Return the (X, Y) coordinate for the center point of the cell that contains the specified text.  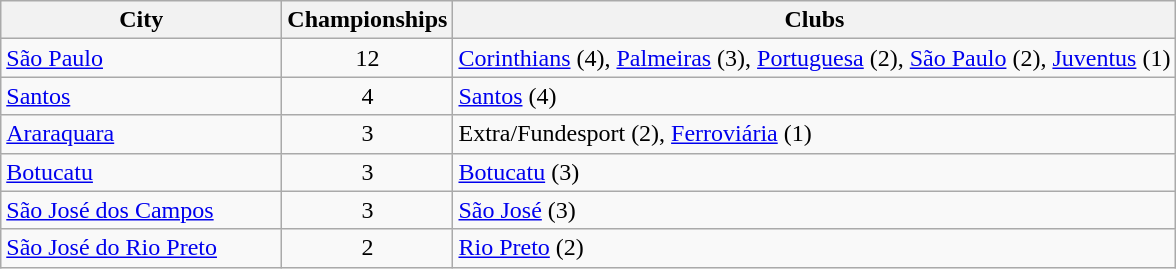
Clubs (814, 20)
2 (368, 248)
São José dos Campos (142, 210)
São Paulo (142, 58)
Corinthians (4), Palmeiras (3), Portuguesa (2), São Paulo (2), Juventus (1) (814, 58)
City (142, 20)
Santos (142, 96)
Rio Preto (2) (814, 248)
São José (3) (814, 210)
São José do Rio Preto (142, 248)
4 (368, 96)
12 (368, 58)
Botucatu (142, 172)
Championships (368, 20)
Extra/Fundesport (2), Ferroviária (1) (814, 134)
Santos (4) (814, 96)
Botucatu (3) (814, 172)
Araraquara (142, 134)
